Return the (X, Y) coordinate for the center point of the cell that contains the specified text.  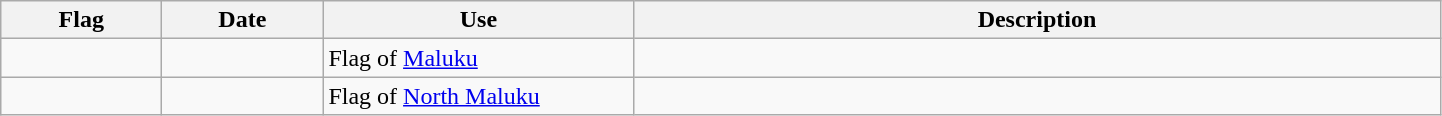
Date (242, 20)
Use (478, 20)
Flag of North Maluku (478, 96)
Flag (82, 20)
Description (1037, 20)
Flag of Maluku (478, 58)
